Scan for the cell matching the given text and deliver its (X, Y) coordinate at center. 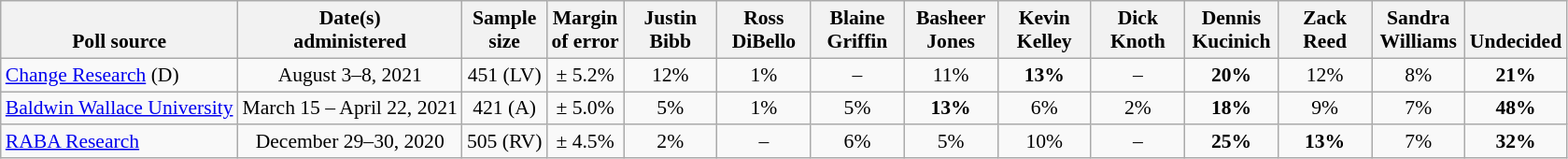
Baldwin Wallace University (120, 108)
ZackReed (1325, 30)
March 15 – April 22, 2021 (350, 108)
48% (1516, 108)
21% (1516, 75)
± 4.5% (585, 142)
Samplesize (504, 30)
RossDiBello (764, 30)
8% (1419, 75)
10% (1044, 142)
Change Research (D) (120, 75)
SandraWilliams (1419, 30)
DickKnoth (1137, 30)
25% (1231, 142)
11% (951, 75)
December 29–30, 2020 (350, 142)
August 3–8, 2021 (350, 75)
± 5.0% (585, 108)
KevinKelley (1044, 30)
BasheerJones (951, 30)
Marginof error (585, 30)
RABA Research (120, 142)
Undecided (1516, 30)
20% (1231, 75)
JustinBibb (671, 30)
421 (A) (504, 108)
Poll source (120, 30)
505 (RV) (504, 142)
18% (1231, 108)
451 (LV) (504, 75)
DennisKucinich (1231, 30)
BlaineGriffin (857, 30)
Date(s)administered (350, 30)
± 5.2% (585, 75)
9% (1325, 108)
32% (1516, 142)
